Pinpoint the cell where the given text exists, returning its [X, Y] midpoint coordinate. 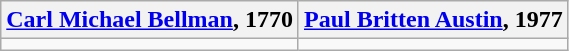
Carl Michael Bellman, 1770 [150, 20]
Paul Britten Austin, 1977 [433, 20]
